Detect which cell encompasses the target text, then output its [X, Y] center coordinate. 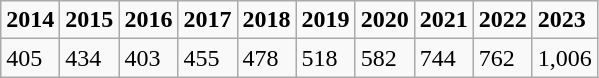
744 [444, 58]
2015 [90, 20]
1,006 [564, 58]
405 [30, 58]
762 [502, 58]
2017 [208, 20]
2018 [266, 20]
2021 [444, 20]
478 [266, 58]
2016 [148, 20]
2022 [502, 20]
403 [148, 58]
2023 [564, 20]
2014 [30, 20]
2020 [384, 20]
518 [326, 58]
582 [384, 58]
434 [90, 58]
455 [208, 58]
2019 [326, 20]
